Capture the cell that displays the provided text and extract its (x, y) central coordinate. 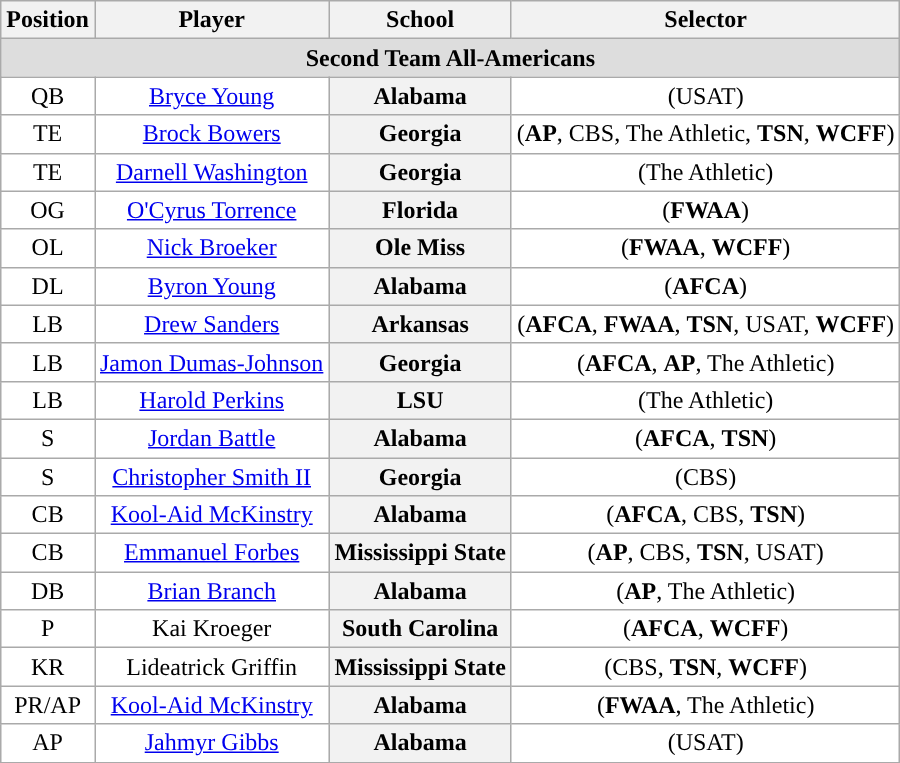
Brock Bowers (211, 134)
OL (48, 248)
(FWAA) (706, 210)
Jahmyr Gibbs (211, 743)
(AFCA, AP, The Athletic) (706, 362)
Harold Perkins (211, 400)
Emmanuel Forbes (211, 553)
LSU (420, 400)
Player (211, 20)
(AP, CBS, The Athletic, TSN, WCFF) (706, 134)
P (48, 629)
KR (48, 667)
Christopher Smith II (211, 477)
Jamon Dumas-Johnson (211, 362)
Jordan Battle (211, 438)
(FWAA, WCFF) (706, 248)
Nick Broeker (211, 248)
(AP, CBS, TSN, USAT) (706, 553)
Selector (706, 20)
DL (48, 286)
(AFCA, CBS, TSN) (706, 515)
Darnell Washington (211, 172)
Position (48, 20)
(AFCA, WCFF) (706, 629)
(CBS, TSN, WCFF) (706, 667)
School (420, 20)
PR/AP (48, 705)
Brian Branch (211, 591)
(AFCA, FWAA, TSN, USAT, WCFF) (706, 324)
(AFCA) (706, 286)
Byron Young (211, 286)
(FWAA, The Athletic) (706, 705)
QB (48, 96)
(CBS) (706, 477)
Lideatrick Griffin (211, 667)
AP (48, 743)
O'Cyrus Torrence (211, 210)
Florida (420, 210)
DB (48, 591)
Second Team All-Americans (450, 58)
(AP, The Athletic) (706, 591)
Ole Miss (420, 248)
Drew Sanders (211, 324)
Kai Kroeger (211, 629)
Bryce Young (211, 96)
South Carolina (420, 629)
OG (48, 210)
Arkansas (420, 324)
(AFCA, TSN) (706, 438)
